Return (x, y) of the center of cell containing provided text 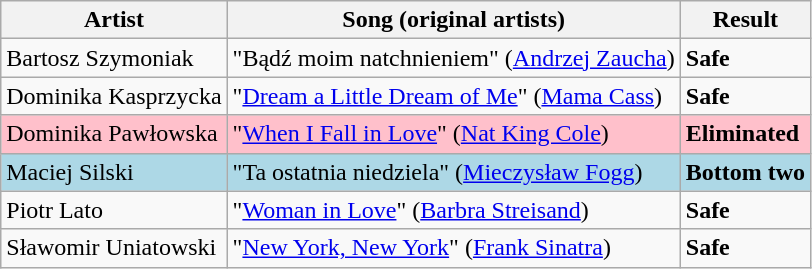
Maciej Silski (114, 172)
Result (745, 20)
"Dream a Little Dream of Me" (Mama Cass) (454, 96)
Eliminated (745, 134)
Dominika Pawłowska (114, 134)
Sławomir Uniatowski (114, 248)
"Bądź moim natchnieniem" (Andrzej Zaucha) (454, 58)
Song (original artists) (454, 20)
"When I Fall in Love" (Nat King Cole) (454, 134)
"Ta ostatnia niedziela" (Mieczysław Fogg) (454, 172)
"New York, New York" (Frank Sinatra) (454, 248)
Bartosz Szymoniak (114, 58)
Piotr Lato (114, 210)
"Woman in Love" (Barbra Streisand) (454, 210)
Artist (114, 20)
Dominika Kasprzycka (114, 96)
Bottom two (745, 172)
